From the cell containing the given text, extract its center point as (x, y) coordinate. 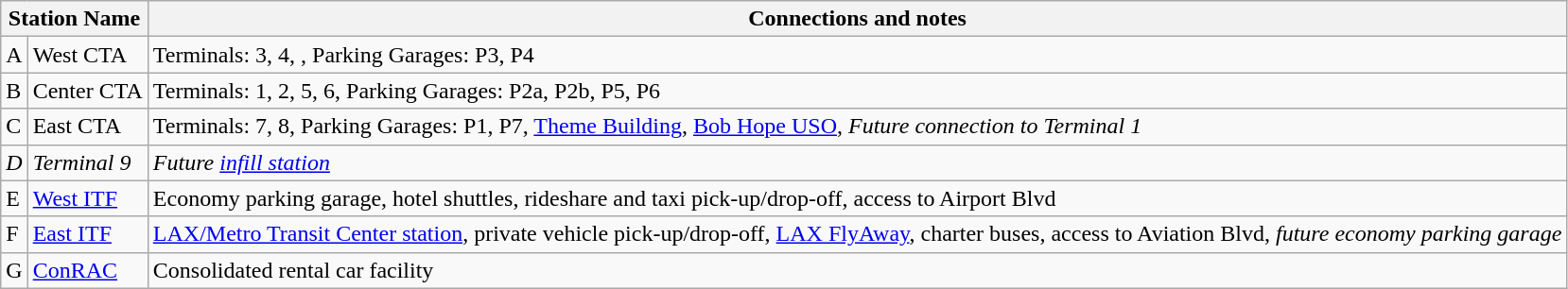
Station Name (75, 19)
G (14, 270)
Connections and notes (857, 19)
E (14, 198)
West ITF (87, 198)
West CTA (87, 55)
A (14, 55)
Future infill station (857, 162)
Terminal 9 (87, 162)
Terminals: 7, 8, Parking Garages: P1, P7, Theme Building, Bob Hope USO, Future connection to Terminal 1 (857, 127)
East CTA (87, 127)
C (14, 127)
B (14, 91)
D (14, 162)
Terminals: 3, 4, , Parking Garages: P3, P4 (857, 55)
F (14, 234)
Consolidated rental car facility (857, 270)
East ITF (87, 234)
Terminals: 1, 2, 5, 6, Parking Garages: P2a, P2b, P5, P6 (857, 91)
Economy parking garage, hotel shuttles, rideshare and taxi pick-up/drop-off, access to Airport Blvd (857, 198)
ConRAC (87, 270)
Center CTA (87, 91)
